Determine the (X, Y) coordinate at the center of the cell enclosing the given text.  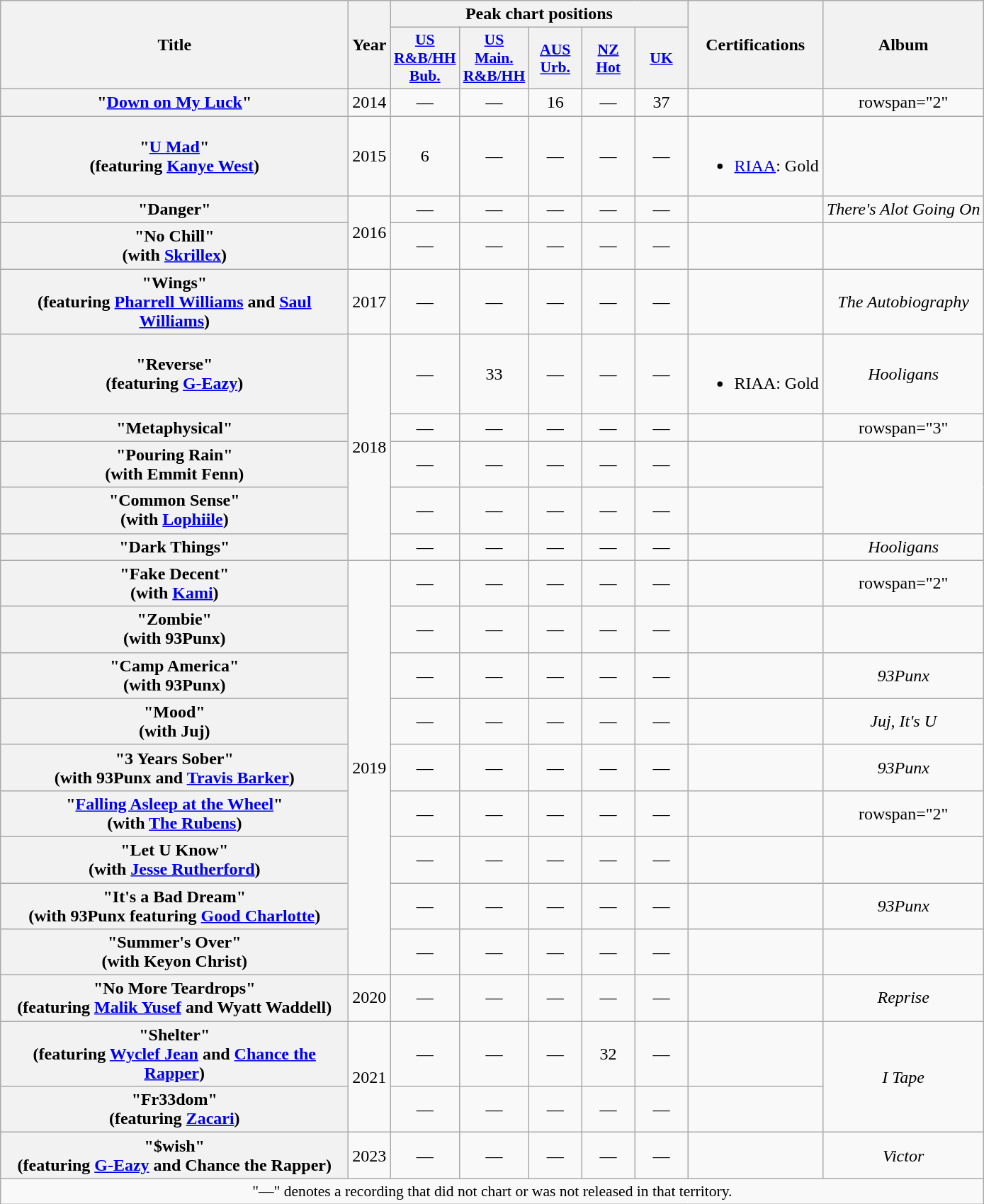
32 (608, 1054)
USR&B/HHBub. (425, 58)
"Down on My Luck" (174, 102)
2015 (370, 156)
"Summer's Over"(with Keyon Christ) (174, 952)
2023 (370, 1156)
"Camp America"(with 93Punx) (174, 676)
"Falling Asleep at the Wheel"(with The Rubens) (174, 813)
2016 (370, 232)
"Mood"(with Juj) (174, 721)
"Let U Know"(with Jesse Rutherford) (174, 860)
UK (662, 58)
Title (174, 45)
"Metaphysical" (174, 428)
Victor (903, 1156)
"No Chill"(with Skrillex) (174, 246)
2014 (370, 102)
"Zombie"(with 93Punx) (174, 629)
AUS Urb. (555, 58)
33 (494, 374)
"Common Sense"(with Lophiile) (174, 510)
Year (370, 45)
I Tape (903, 1077)
"Shelter"(featuring Wyclef Jean and Chance the Rapper) (174, 1054)
"Wings"(featuring Pharrell Williams and Saul Williams) (174, 302)
2021 (370, 1077)
"$wish"(featuring G-Eazy and Chance the Rapper) (174, 1156)
2019 (370, 768)
USMain.R&B/HH (494, 58)
"Fr33dom"(featuring Zacari) (174, 1109)
"U Mad"(featuring Kanye West) (174, 156)
rowspan="3" (903, 428)
"—" denotes a recording that did not chart or was not released in that territory. (492, 1191)
6 (425, 156)
Certifications (755, 45)
NZHot (608, 58)
Album (903, 45)
"Dark Things" (174, 547)
Peak chart positions (539, 14)
There's Alot Going On (903, 210)
Juj, It's U (903, 721)
"3 Years Sober"(with 93Punx and Travis Barker) (174, 768)
"Fake Decent"(with Kami) (174, 584)
16 (555, 102)
"Reverse"(featuring G-Eazy) (174, 374)
2018 (370, 448)
"No More Teardrops"(featuring Malik Yusef and Wyatt Waddell) (174, 999)
2017 (370, 302)
Reprise (903, 999)
"Pouring Rain"(with Emmit Fenn) (174, 465)
2020 (370, 999)
The Autobiography (903, 302)
37 (662, 102)
"Danger" (174, 210)
"It's a Bad Dream"(with 93Punx featuring Good Charlotte) (174, 905)
